Identify which cell holds the provided text, then report its [X, Y] central coordinate. 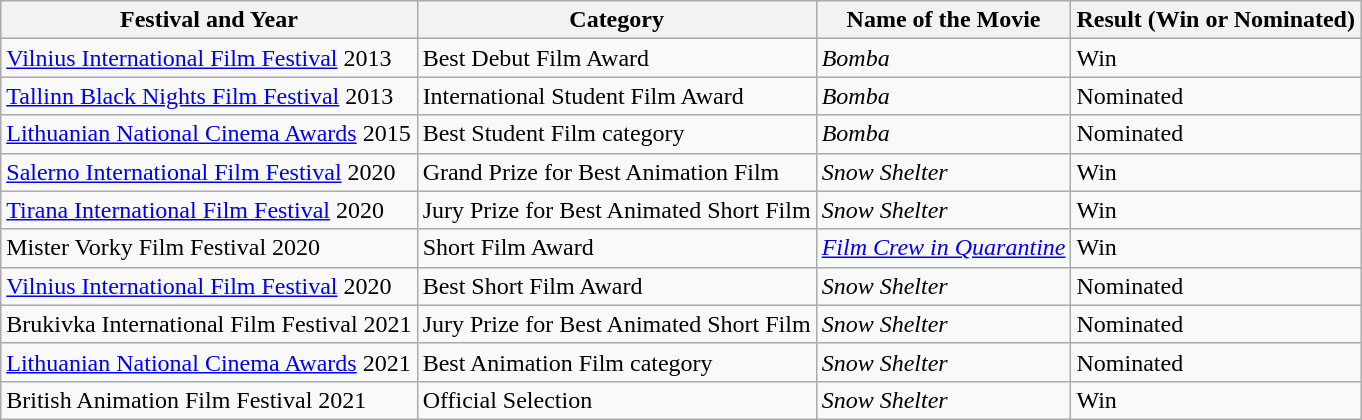
International Student Film Award [616, 96]
Best Debut Film Award [616, 58]
Best Short Film Award [616, 286]
Festival and Year [209, 20]
Mister Vorky Film Festival 2020 [209, 248]
Grand Prize for Best Animation Film [616, 172]
Best Student Film category [616, 134]
Name of the Movie [944, 20]
Best Animation Film category [616, 362]
Tallinn Black Nights Film Festival 2013 [209, 96]
Tirana International Film Festival 2020 [209, 210]
Category [616, 20]
Official Selection [616, 400]
Short Film Award [616, 248]
Result (Win or Nominated) [1216, 20]
Lithuanian National Cinema Awards 2015 [209, 134]
British Animation Film Festival 2021 [209, 400]
Vilnius International Film Festival 2020 [209, 286]
Vilnius International Film Festival 2013 [209, 58]
Lithuanian National Cinema Awards 2021 [209, 362]
Brukivka International Film Festival 2021 [209, 324]
Salerno International Film Festival 2020 [209, 172]
Film Crew in Quarantine [944, 248]
